Find where the given text appears and provide that cell's center as [X, Y] coordinate. 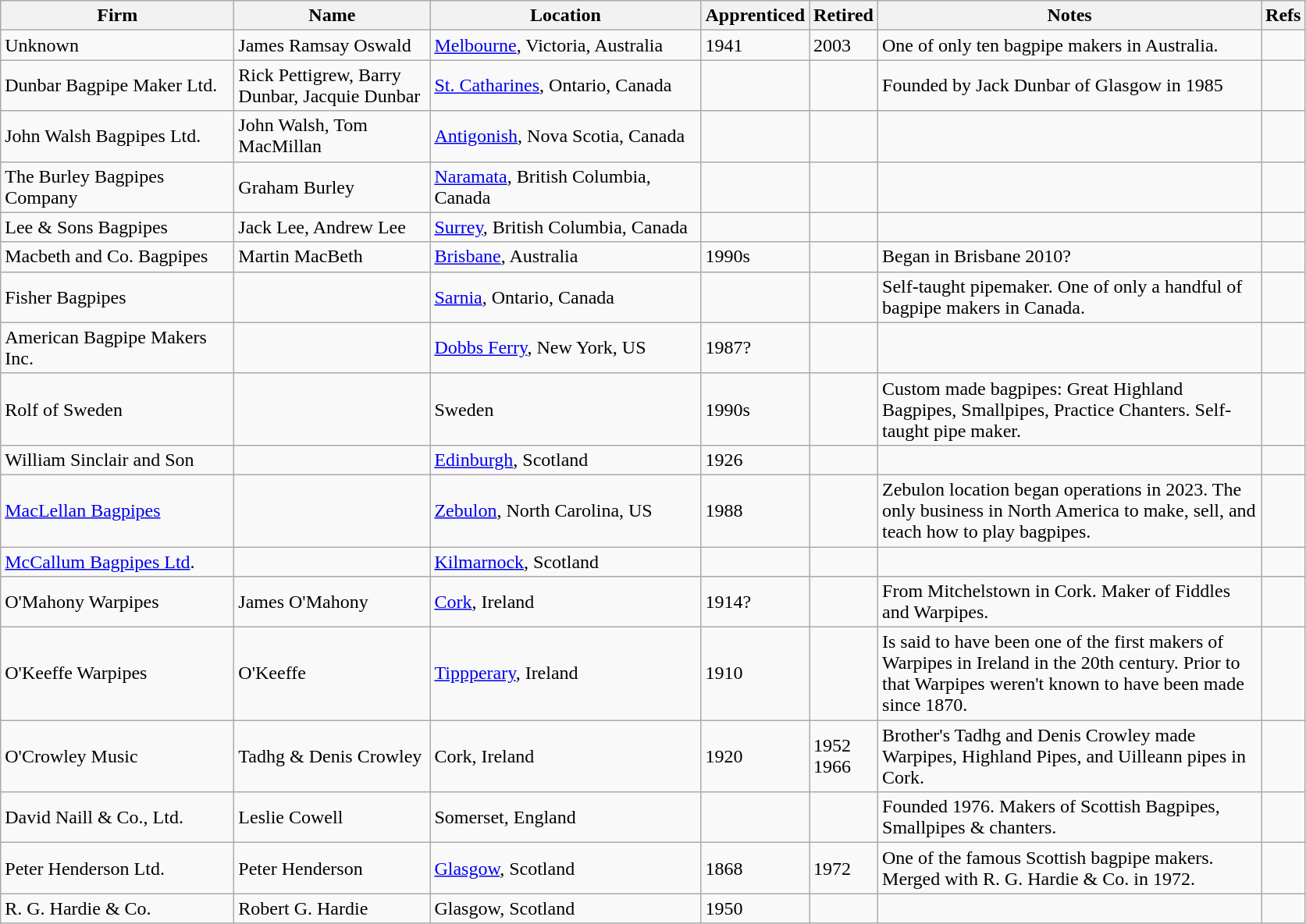
Self-taught pipemaker. One of only a handful of bagpipe makers in Canada. [1069, 297]
Founded 1976. Makers of Scottish Bagpipes, Smallpipes & chanters. [1069, 818]
Martin MacBeth [333, 257]
Antigonish, Nova Scotia, Canada [565, 136]
R. G. Hardie & Co. [117, 908]
1988 [756, 510]
Brother's Tadhg and Denis Crowley made Warpipes, Highland Pipes, and Uilleann pipes in Cork. [1069, 756]
O'Crowley Music [117, 756]
St. Catharines, Ontario, Canada [565, 86]
Name [333, 16]
Sweden [565, 409]
Surrey, British Columbia, Canada [565, 227]
Rick Pettigrew, Barry Dunbar, Jacquie Dunbar [333, 86]
One of the famous Scottish bagpipe makers. Merged with R. G. Hardie & Co. in 1972. [1069, 868]
1910 [756, 674]
Robert G. Hardie [333, 908]
1914? [756, 602]
Custom made bagpipes: Great Highland Bagpipes, Smallpipes, Practice Chanters. Self-taught pipe maker. [1069, 409]
1987? [756, 348]
1950 [756, 908]
John Walsh, Tom MacMillan [333, 136]
William Sinclair and Son [117, 460]
Unknown [117, 45]
Naramata, British Columbia, Canada [565, 187]
Zebulon location began operations in 2023. The only business in North America to make, sell, and teach how to play bagpipes. [1069, 510]
Refs [1283, 16]
Dunbar Bagpipe Maker Ltd. [117, 86]
Brisbane, Australia [565, 257]
1920 [756, 756]
MacLellan Bagpipes [117, 510]
Dobbs Ferry, New York, US [565, 348]
Fisher Bagpipes [117, 297]
Melbourne, Victoria, Australia [565, 45]
American Bagpipe Makers Inc. [117, 348]
O'Keeffe Warpipes [117, 674]
Location [565, 16]
Firm [117, 16]
1941 [756, 45]
Peter Henderson [333, 868]
Founded by Jack Dunbar of Glasgow in 1985 [1069, 86]
1926 [756, 460]
1972 [844, 868]
Graham Burley [333, 187]
2003 [844, 45]
Somerset, England [565, 818]
David Naill & Co., Ltd. [117, 818]
Kilmarnock, Scotland [565, 561]
19521966 [844, 756]
From Mitchelstown in Cork. Maker of Fiddles and Warpipes. [1069, 602]
Retired [844, 16]
The Burley Bagpipes Company [117, 187]
Zebulon, North Carolina, US [565, 510]
Macbeth and Co. Bagpipes [117, 257]
John Walsh Bagpipes Ltd. [117, 136]
Jack Lee, Andrew Lee [333, 227]
O'Mahony Warpipes [117, 602]
Edinburgh, Scotland [565, 460]
Peter Henderson Ltd. [117, 868]
Sarnia, Ontario, Canada [565, 297]
James O'Mahony [333, 602]
Tippperary, Ireland [565, 674]
One of only ten bagpipe makers in Australia. [1069, 45]
Apprenticed [756, 16]
Leslie Cowell [333, 818]
Notes [1069, 16]
Tadhg & Denis Crowley [333, 756]
O'Keeffe [333, 674]
James Ramsay Oswald [333, 45]
McCallum Bagpipes Ltd. [117, 561]
1868 [756, 868]
Rolf of Sweden [117, 409]
Lee & Sons Bagpipes [117, 227]
Began in Brisbane 2010? [1069, 257]
